Scan for the cell matching the given text and deliver its [x, y] coordinate at center. 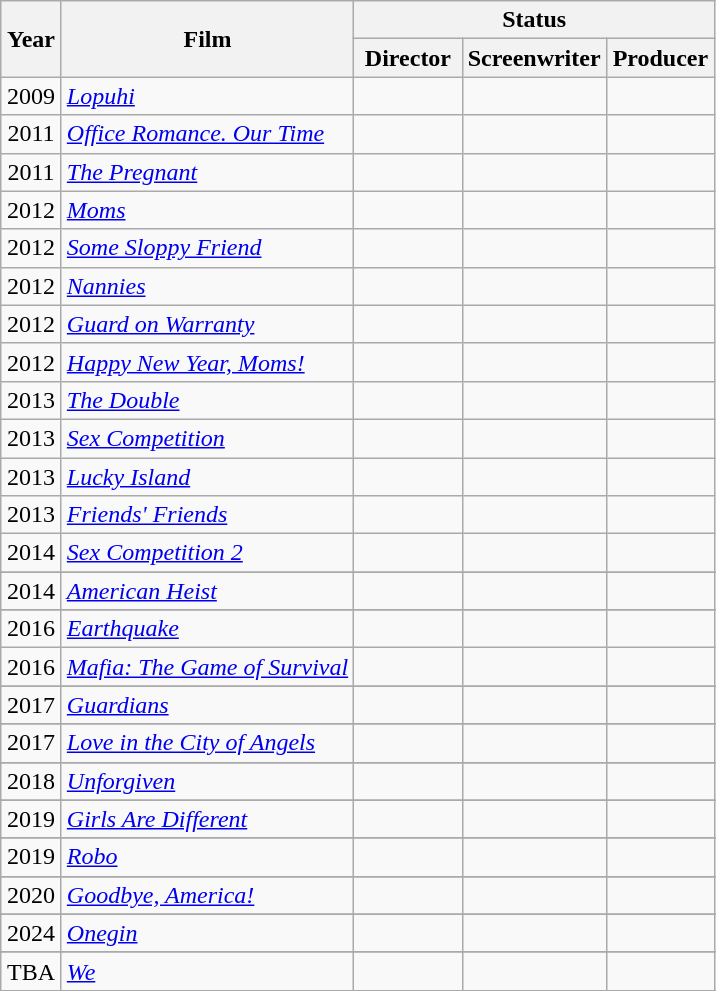
TBA [32, 971]
We [207, 971]
Robo [207, 857]
Moms [207, 210]
Year [32, 39]
Some Sloppy Friend [207, 248]
Lopuhi [207, 96]
Producer [660, 58]
Girls Are Different [207, 819]
Sex Competition 2 [207, 553]
The Double [207, 400]
2024 [32, 933]
Earthquake [207, 629]
Sex Competition [207, 438]
Mafia: The Game of Survival [207, 667]
Unforgiven [207, 781]
Film [207, 39]
American Heist [207, 591]
Office Romance. Our Time [207, 134]
Guard on Warranty [207, 324]
Status [534, 20]
The Pregnant [207, 172]
Guardians [207, 705]
2018 [32, 781]
Director [408, 58]
Friends' Friends [207, 515]
Goodbye, America! [207, 895]
Onegin [207, 933]
Screenwriter [534, 58]
Happy New Year, Moms! [207, 362]
2009 [32, 96]
Lucky Island [207, 477]
2020 [32, 895]
Love in the City of Angels [207, 743]
Nannies [207, 286]
